Scan for the cell matching the given text and deliver its [X, Y] coordinate at center. 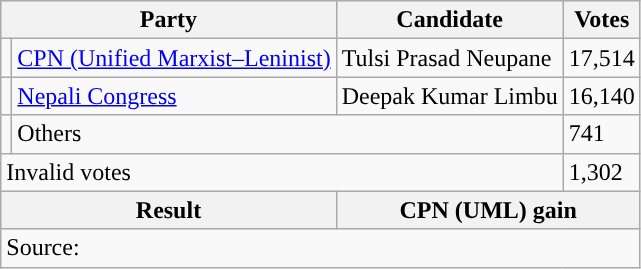
Result [168, 210]
CPN (UML) gain [488, 210]
Source: [320, 248]
CPN (Unified Marxist–Leninist) [174, 58]
17,514 [602, 58]
Candidate [450, 20]
Party [168, 20]
741 [602, 134]
1,302 [602, 172]
Deepak Kumar Limbu [450, 96]
Invalid votes [282, 172]
Others [288, 134]
Votes [602, 20]
Tulsi Prasad Neupane [450, 58]
Nepali Congress [174, 96]
16,140 [602, 96]
